Scan for the cell matching the given text and deliver its [X, Y] coordinate at center. 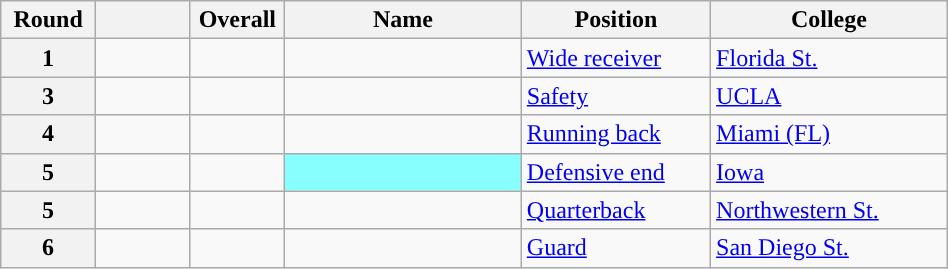
4 [48, 134]
Florida St. [830, 58]
Overall [238, 20]
San Diego St. [830, 248]
UCLA [830, 96]
Position [616, 20]
6 [48, 248]
Name [404, 20]
Safety [616, 96]
1 [48, 58]
3 [48, 96]
Quarterback [616, 210]
Miami (FL) [830, 134]
Iowa [830, 172]
Running back [616, 134]
College [830, 20]
Guard [616, 248]
Round [48, 20]
Defensive end [616, 172]
Wide receiver [616, 58]
Northwestern St. [830, 210]
